Output the [x, y] coordinate of the center of the cell containing the given text.  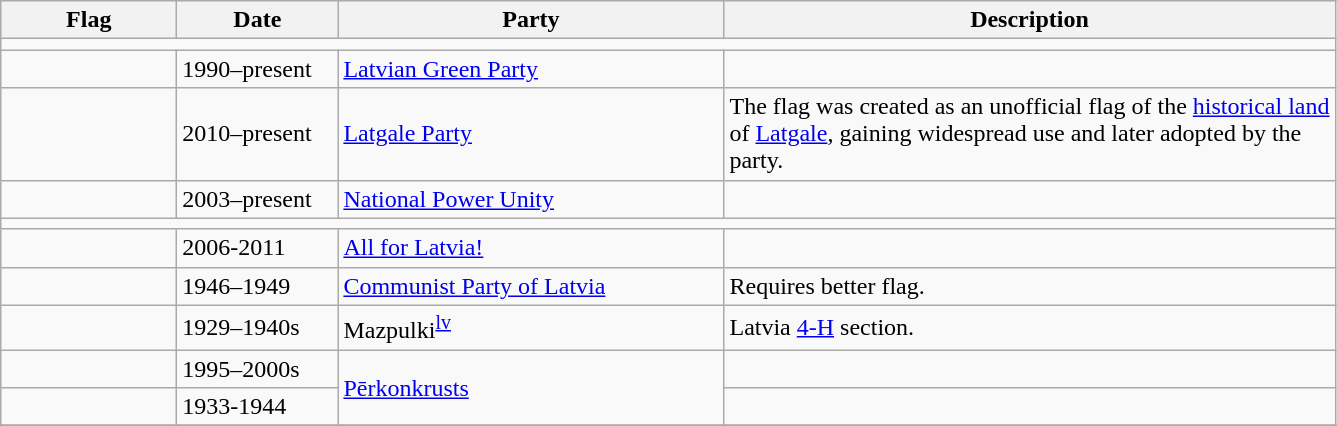
2006-2011 [258, 248]
Party [531, 20]
The flag was created as an unofficial flag of the historical land of Latgale, gaining widespread use and later adopted by the party. [1030, 134]
Date [258, 20]
2003–present [258, 199]
1990–present [258, 69]
1995–2000s [258, 369]
1946–1949 [258, 286]
Latvian Green Party [531, 69]
1929–1940s [258, 328]
2010–present [258, 134]
1933-1944 [258, 407]
Mazpulkilv [531, 328]
Pērkonkrusts [531, 388]
Communist Party of Latvia [531, 286]
Latgale Party [531, 134]
Latvia 4-H section. [1030, 328]
Description [1030, 20]
Requires better flag. [1030, 286]
Flag [89, 20]
All for Latvia! [531, 248]
National Power Unity [531, 199]
